Determine the [x, y] coordinate at the center of the cell enclosing the given text.  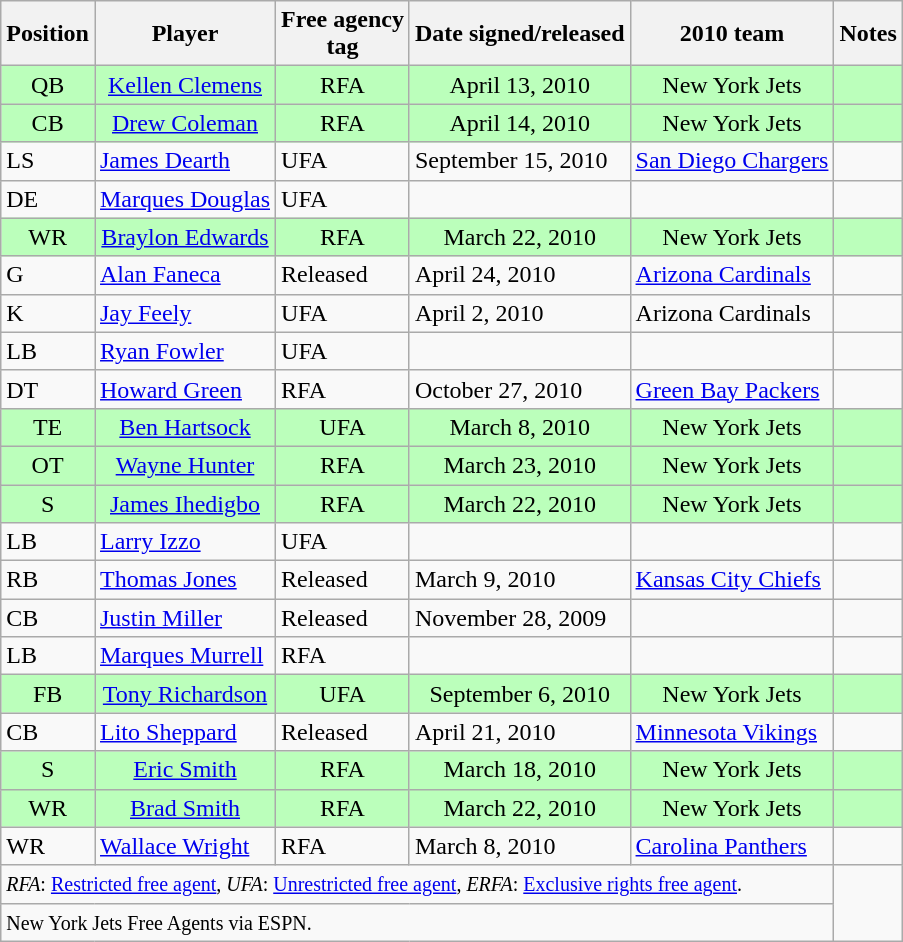
Lito Sheppard [184, 732]
Howard Green [184, 389]
Ben Hartsock [184, 427]
October 27, 2010 [520, 389]
RB [48, 580]
March 9, 2010 [520, 580]
April 21, 2010 [520, 732]
TE [48, 427]
Alan Faneca [184, 275]
2010 team [732, 34]
Position [48, 34]
San Diego Chargers [732, 161]
Tony Richardson [184, 694]
Marques Murrell [184, 656]
RFA: Restricted free agent, UFA: Unrestricted free agent, ERFA: Exclusive rights free agent. [418, 884]
Green Bay Packers [732, 389]
QB [48, 85]
Minnesota Vikings [732, 732]
Carolina Panthers [732, 846]
Notes [868, 34]
James Ihedigbo [184, 503]
Justin Miller [184, 618]
Brad Smith [184, 808]
Marques Douglas [184, 199]
DT [48, 389]
Ryan Fowler [184, 351]
September 6, 2010 [520, 694]
K [48, 313]
G [48, 275]
March 23, 2010 [520, 465]
April 14, 2010 [520, 123]
Eric Smith [184, 770]
Kellen Clemens [184, 85]
Player [184, 34]
Kansas City Chiefs [732, 580]
Wallace Wright [184, 846]
Larry Izzo [184, 542]
Thomas Jones [184, 580]
Date signed/released [520, 34]
November 28, 2009 [520, 618]
Free agencytag [343, 34]
Wayne Hunter [184, 465]
Braylon Edwards [184, 237]
FB [48, 694]
LS [48, 161]
March 18, 2010 [520, 770]
April 24, 2010 [520, 275]
September 15, 2010 [520, 161]
DE [48, 199]
New York Jets Free Agents via ESPN. [418, 922]
April 2, 2010 [520, 313]
Jay Feely [184, 313]
April 13, 2010 [520, 85]
Drew Coleman [184, 123]
OT [48, 465]
James Dearth [184, 161]
